Determine the [x, y] coordinate at the center of the cell enclosing the given text.  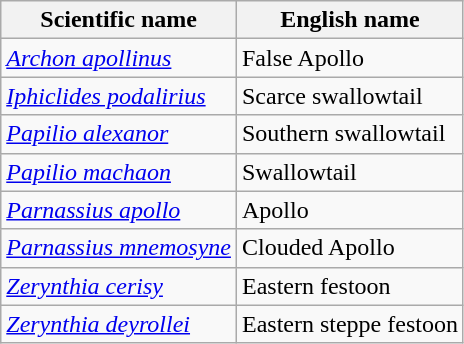
English name [350, 20]
Papilio machaon [119, 172]
Zerynthia deyrollei [119, 324]
Zerynthia cerisy [119, 286]
Scarce swallowtail [350, 96]
Archon apollinus [119, 58]
Scientific name [119, 20]
Eastern steppe festoon [350, 324]
Parnassius apollo [119, 210]
Southern swallowtail [350, 134]
Eastern festoon [350, 286]
Clouded Apollo [350, 248]
Papilio alexanor [119, 134]
Parnassius mnemosyne [119, 248]
False Apollo [350, 58]
Apollo [350, 210]
Swallowtail [350, 172]
Iphiclides podalirius [119, 96]
